Return the (X, Y) coordinate for the center point of the cell that contains the specified text.  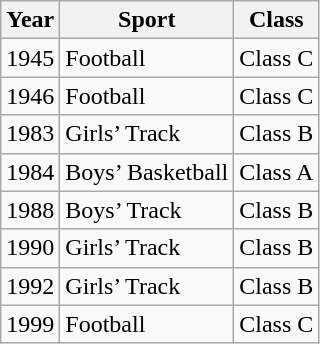
1992 (30, 286)
Boys’ Track (147, 210)
1990 (30, 248)
Class A (276, 172)
1984 (30, 172)
Year (30, 20)
1999 (30, 324)
Class (276, 20)
1946 (30, 96)
1983 (30, 134)
Boys’ Basketball (147, 172)
Sport (147, 20)
1945 (30, 58)
1988 (30, 210)
